Pinpoint the cell where the given text exists, returning its [X, Y] midpoint coordinate. 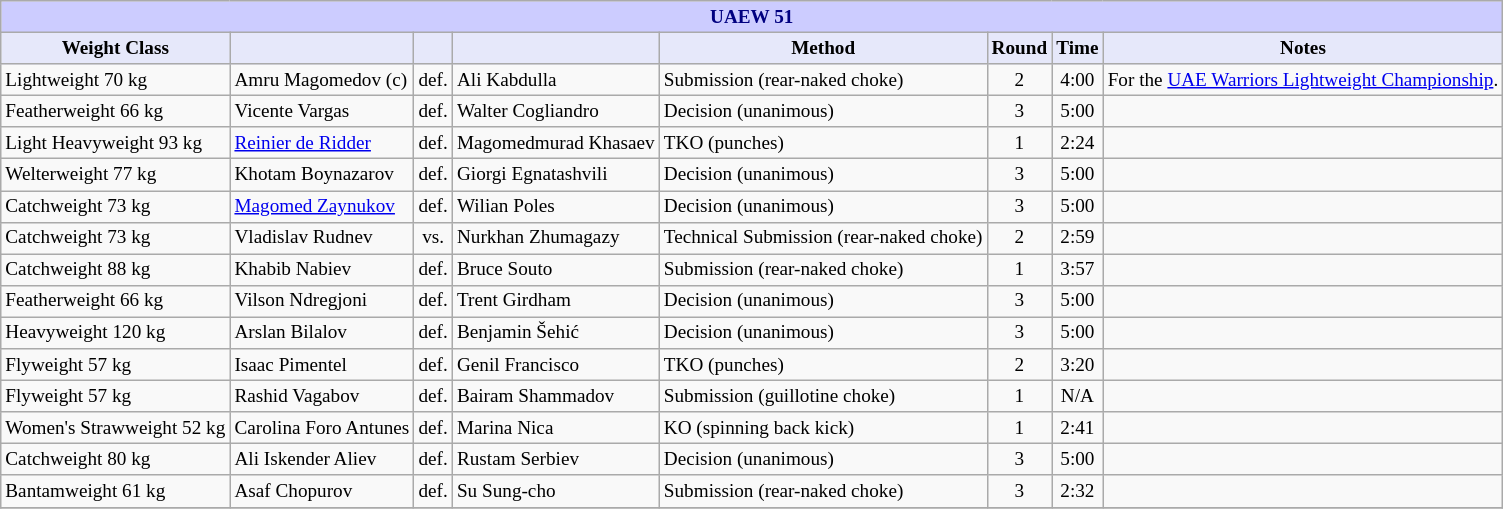
2:24 [1078, 143]
2:59 [1078, 238]
Wilian Poles [556, 206]
For the UAE Warriors Lightweight Championship. [1303, 80]
Time [1078, 48]
Technical Submission (rear-naked choke) [823, 238]
Light Heavyweight 93 kg [116, 143]
Method [823, 48]
Notes [1303, 48]
Ali Kabdulla [556, 80]
Isaac Pimentel [322, 365]
Bruce Souto [556, 270]
Khabib Nabiev [322, 270]
Reinier de Ridder [322, 143]
Khotam Boynazarov [322, 175]
Lightweight 70 kg [116, 80]
Weight Class [116, 48]
KO (spinning back kick) [823, 428]
Genil Francisco [556, 365]
Magomedmurad Khasaev [556, 143]
4:00 [1078, 80]
Walter Cogliandro [556, 111]
Women's Strawweight 52 kg [116, 428]
Nurkhan Zhumagazy [556, 238]
Rustam Serbiev [556, 460]
2:41 [1078, 428]
Trent Girdham [556, 301]
Round [1020, 48]
Vicente Vargas [322, 111]
Ali Iskender Aliev [322, 460]
Marina Nica [556, 428]
Welterweight 77 kg [116, 175]
Benjamin Šehić [556, 333]
Amru Magomedov (c) [322, 80]
Magomed Zaynukov [322, 206]
Bairam Shammadov [556, 396]
2:32 [1078, 491]
Submission (guillotine choke) [823, 396]
Arslan Bilalov [322, 333]
UAEW 51 [752, 17]
3:57 [1078, 270]
Rashid Vagabov [322, 396]
Bantamweight 61 kg [116, 491]
Catchweight 80 kg [116, 460]
Su Sung-cho [556, 491]
Giorgi Egnatashvili [556, 175]
Heavyweight 120 kg [116, 333]
3:20 [1078, 365]
Carolina Foro Antunes [322, 428]
Asaf Chopurov [322, 491]
Vladislav Rudnev [322, 238]
N/A [1078, 396]
Vilson Ndregjoni [322, 301]
Catchweight 88 kg [116, 270]
vs. [433, 238]
